Find where the given text appears and provide that cell's center as [x, y] coordinate. 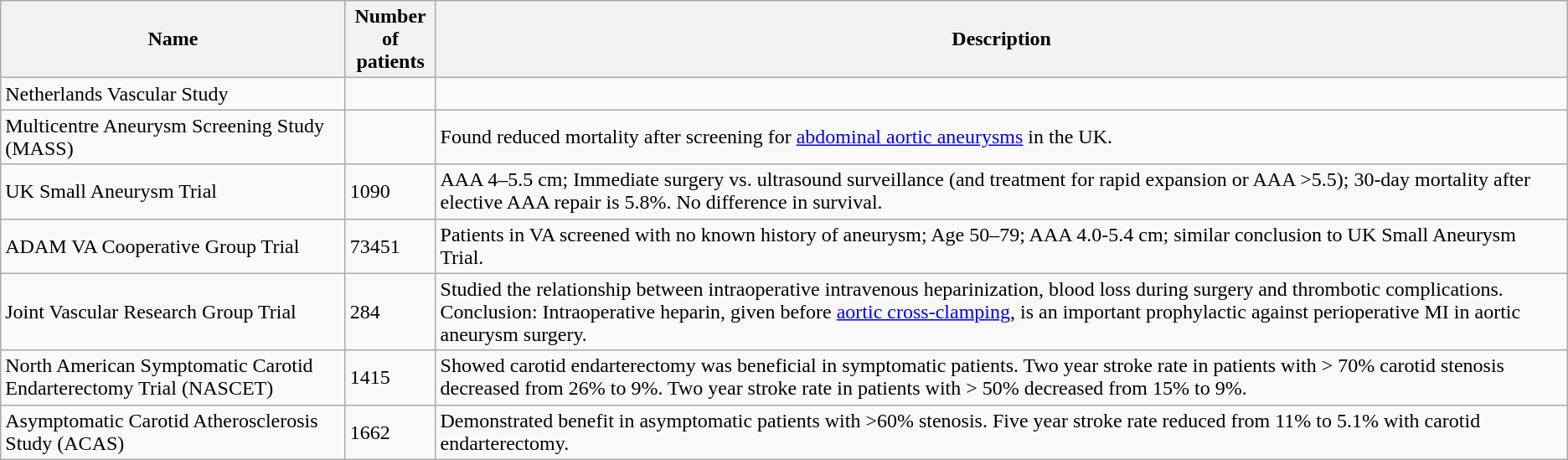
Name [173, 39]
Number ofpatients [390, 39]
ADAM VA Cooperative Group Trial [173, 246]
73451 [390, 246]
UK Small Aneurysm Trial [173, 191]
Demonstrated benefit in asymptomatic patients with >60% stenosis. Five year stroke rate reduced from 11% to 5.1% with carotid endarterectomy. [1002, 432]
Joint Vascular Research Group Trial [173, 312]
1090 [390, 191]
North American Symptomatic Carotid Endarterectomy Trial (NASCET) [173, 377]
Found reduced mortality after screening for abdominal aortic aneurysms in the UK. [1002, 137]
Description [1002, 39]
1662 [390, 432]
1415 [390, 377]
Asymptomatic Carotid Atherosclerosis Study (ACAS) [173, 432]
Patients in VA screened with no known history of aneurysm; Age 50–79; AAA 4.0-5.4 cm; similar conclusion to UK Small Aneurysm Trial. [1002, 246]
Multicentre Aneurysm Screening Study (MASS) [173, 137]
284 [390, 312]
Netherlands Vascular Study [173, 94]
